From the cell containing the given text, extract its center point as (X, Y) coordinate. 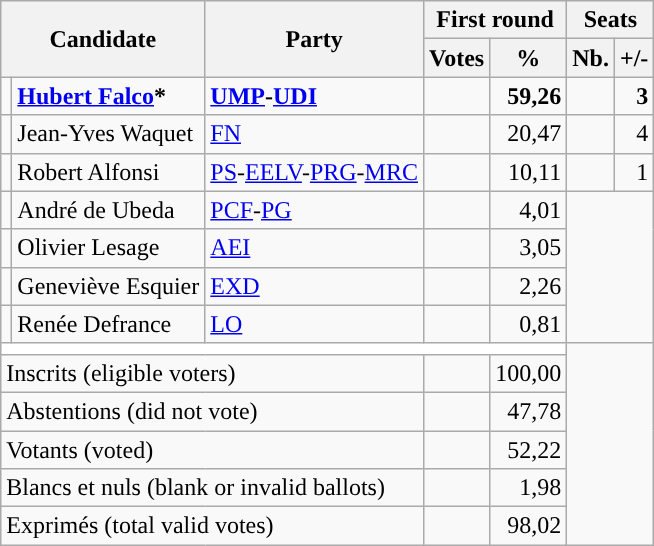
Votants (voted) (212, 449)
Party (314, 39)
UMP-UDI (314, 96)
10,11 (528, 172)
% (528, 58)
4,01 (528, 210)
98,02 (528, 526)
52,22 (528, 449)
Hubert Falco* (108, 96)
Votes (456, 58)
FN (314, 134)
PCF-PG (314, 210)
Geneviève Esquier (108, 286)
2,26 (528, 286)
First round (494, 20)
3 (634, 96)
1 (634, 172)
Exprimés (total valid votes) (212, 526)
Renée Defrance (108, 324)
AEI (314, 248)
+/- (634, 58)
Olivier Lesage (108, 248)
Nb. (591, 58)
20,47 (528, 134)
100,00 (528, 373)
Blancs et nuls (blank or invalid ballots) (212, 488)
59,26 (528, 96)
Inscrits (eligible voters) (212, 373)
1,98 (528, 488)
Jean-Yves Waquet (108, 134)
Abstentions (did not vote) (212, 411)
EXD (314, 286)
Candidate (103, 39)
PS-EELV-PRG-MRC (314, 172)
André de Ubeda (108, 210)
0,81 (528, 324)
LO (314, 324)
47,78 (528, 411)
4 (634, 134)
Robert Alfonsi (108, 172)
3,05 (528, 248)
Seats (610, 20)
